Capture the cell that displays the provided text and extract its (X, Y) central coordinate. 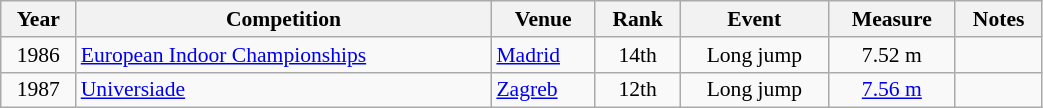
14th (638, 55)
7.52 m (892, 55)
Zagreb (543, 90)
1987 (38, 90)
Venue (543, 19)
Measure (892, 19)
7.56 m (892, 90)
12th (638, 90)
Notes (998, 19)
Competition (284, 19)
Rank (638, 19)
Event (754, 19)
Year (38, 19)
1986 (38, 55)
Universiade (284, 90)
European Indoor Championships (284, 55)
Madrid (543, 55)
